Return the (x, y) coordinate for the center point of the cell that contains the specified text.  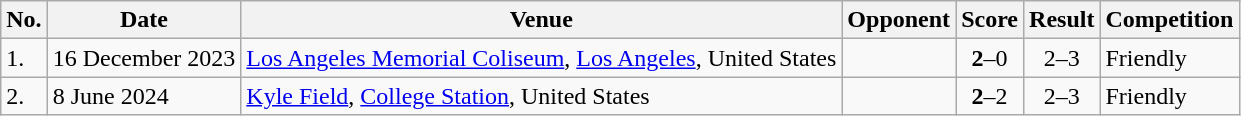
Opponent (899, 20)
Score (990, 20)
No. (24, 20)
16 December 2023 (144, 58)
Date (144, 20)
Venue (542, 20)
2–0 (990, 58)
Kyle Field, College Station, United States (542, 96)
1. (24, 58)
Result (1062, 20)
Los Angeles Memorial Coliseum, Los Angeles, United States (542, 58)
8 June 2024 (144, 96)
2. (24, 96)
Competition (1170, 20)
2–2 (990, 96)
